Search for the cell housing the specified text and yield its (x, y) center coordinate. 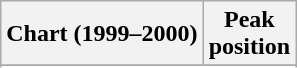
Peakposition (249, 34)
Chart (1999–2000) (102, 34)
